Provide the (X, Y) coordinate of the cell's center where the given text is located.  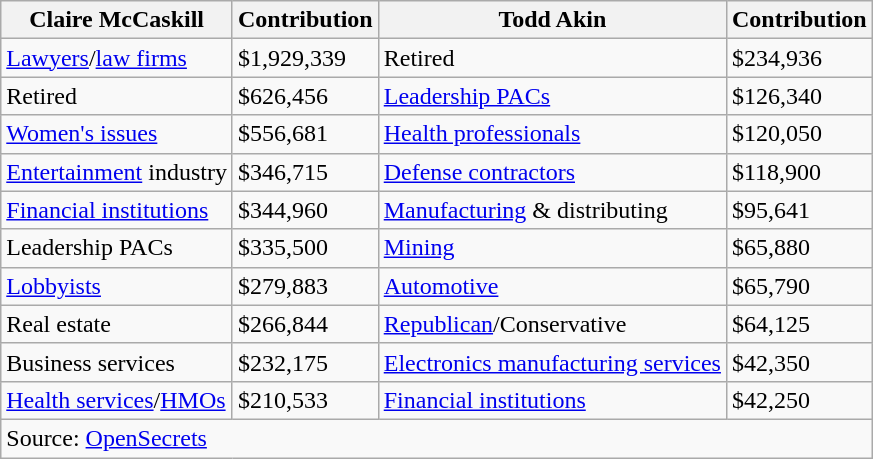
Lawyers/law firms (117, 58)
Lobbyists (117, 286)
Claire McCaskill (117, 20)
$118,900 (799, 172)
$64,125 (799, 324)
Automotive (552, 286)
$266,844 (305, 324)
$65,880 (799, 248)
$120,050 (799, 134)
Republican/Conservative (552, 324)
Manufacturing & distributing (552, 210)
Source: OpenSecrets (436, 438)
$556,681 (305, 134)
Health professionals (552, 134)
Women's issues (117, 134)
Todd Akin (552, 20)
Entertainment industry (117, 172)
Mining (552, 248)
$126,340 (799, 96)
$1,929,339 (305, 58)
$42,250 (799, 400)
Real estate (117, 324)
$42,350 (799, 362)
$95,641 (799, 210)
$344,960 (305, 210)
Health services/HMOs (117, 400)
$210,533 (305, 400)
Defense contractors (552, 172)
Electronics manufacturing services (552, 362)
$626,456 (305, 96)
Business services (117, 362)
$65,790 (799, 286)
$346,715 (305, 172)
$232,175 (305, 362)
$234,936 (799, 58)
$279,883 (305, 286)
$335,500 (305, 248)
